Scan for the cell matching the given text and deliver its [X, Y] coordinate at center. 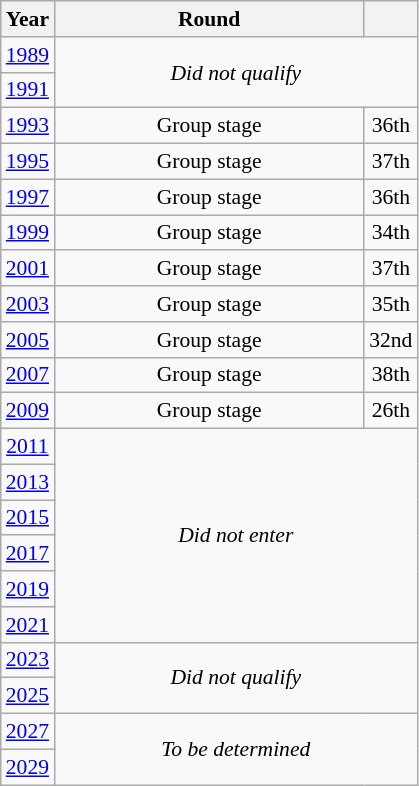
2019 [28, 589]
34th [390, 233]
2011 [28, 447]
2029 [28, 767]
26th [390, 411]
Did not enter [236, 536]
1989 [28, 55]
1993 [28, 126]
2013 [28, 482]
To be determined [236, 750]
1991 [28, 90]
1997 [28, 197]
2023 [28, 660]
2005 [28, 340]
2015 [28, 518]
2017 [28, 554]
35th [390, 304]
1999 [28, 233]
Round [209, 19]
2009 [28, 411]
2001 [28, 269]
1995 [28, 162]
2025 [28, 696]
Year [28, 19]
32nd [390, 340]
2021 [28, 625]
38th [390, 375]
2007 [28, 375]
2027 [28, 732]
2003 [28, 304]
